Locate the cell with the specified text and output its [x, y] center coordinate. 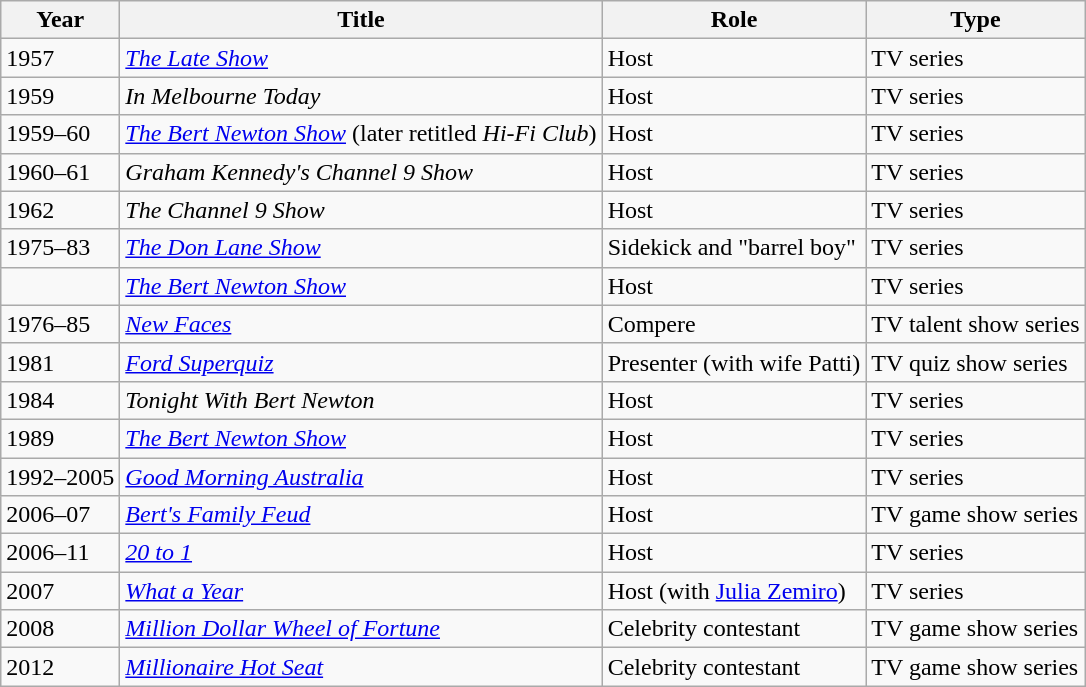
20 to 1 [361, 553]
The Channel 9 Show [361, 210]
Bert's Family Feud [361, 515]
1957 [60, 58]
1976–85 [60, 324]
Millionaire Hot Seat [361, 667]
Role [734, 20]
Year [60, 20]
1959–60 [60, 134]
New Faces [361, 324]
1960–61 [60, 172]
The Late Show [361, 58]
Sidekick and "barrel boy" [734, 248]
1975–83 [60, 248]
1962 [60, 210]
The Don Lane Show [361, 248]
Million Dollar Wheel of Fortune [361, 629]
1992–2005 [60, 477]
Tonight With Bert Newton [361, 400]
Ford Superquiz [361, 362]
1989 [60, 438]
2008 [60, 629]
Host (with Julia Zemiro) [734, 591]
The Bert Newton Show (later retitled Hi-Fi Club) [361, 134]
Title [361, 20]
1981 [60, 362]
Graham Kennedy's Channel 9 Show [361, 172]
TV quiz show series [976, 362]
TV talent show series [976, 324]
Compere [734, 324]
2007 [60, 591]
2006–07 [60, 515]
In Melbourne Today [361, 96]
Presenter (with wife Patti) [734, 362]
2012 [60, 667]
Type [976, 20]
Good Morning Australia [361, 477]
2006–11 [60, 553]
1984 [60, 400]
What a Year [361, 591]
1959 [60, 96]
